From the cell containing the given text, extract its center point as [X, Y] coordinate. 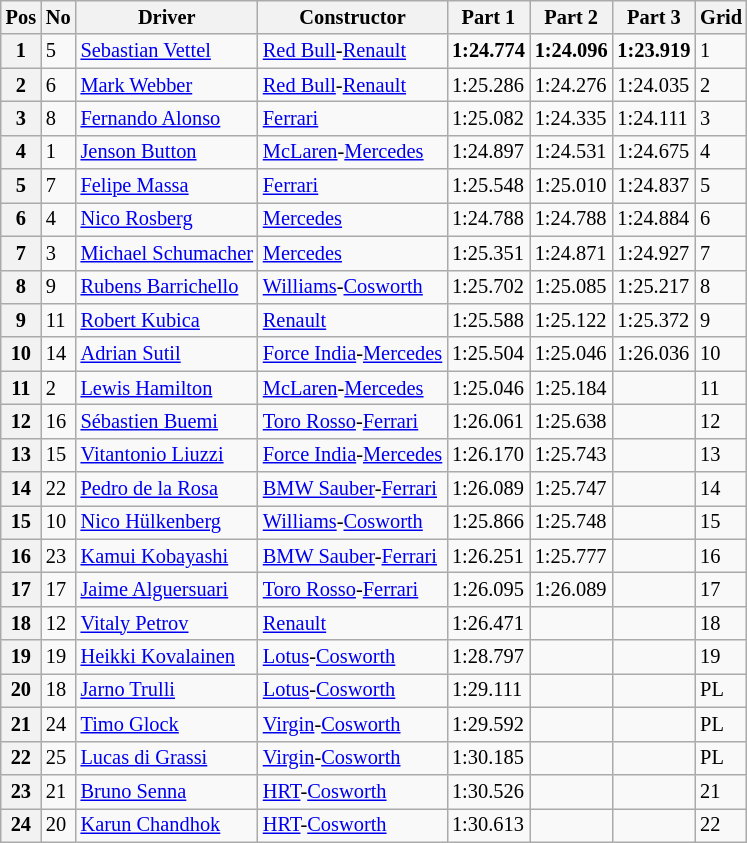
1:24.035 [654, 85]
1:24.884 [654, 219]
Mark Webber [167, 85]
Part 2 [572, 17]
1:25.743 [572, 455]
1:25.702 [488, 287]
1:25.748 [572, 522]
Vitaly Petrov [167, 623]
Part 3 [654, 17]
1:25.010 [572, 186]
Pos [21, 17]
1:25.777 [572, 556]
Felipe Massa [167, 186]
1:24.096 [572, 51]
Heikki Kovalainen [167, 657]
Kamui Kobayashi [167, 556]
1:24.871 [572, 253]
Driver [167, 17]
Lewis Hamilton [167, 388]
1:25.184 [572, 388]
Jarno Trulli [167, 690]
1:25.372 [654, 320]
No [58, 17]
1:26.471 [488, 623]
1:25.638 [572, 421]
Part 1 [488, 17]
Adrian Sutil [167, 354]
Fernando Alonso [167, 118]
1:26.061 [488, 421]
1:24.276 [572, 85]
1:29.111 [488, 690]
1:30.185 [488, 758]
1:26.251 [488, 556]
Vitantonio Liuzzi [167, 455]
1:26.036 [654, 354]
1:25.082 [488, 118]
1:24.897 [488, 152]
1:25.548 [488, 186]
Nico Hülkenberg [167, 522]
1:25.747 [572, 489]
25 [58, 758]
1:30.613 [488, 825]
Sebastian Vettel [167, 51]
1:25.866 [488, 522]
1:25.351 [488, 253]
1:28.797 [488, 657]
Rubens Barrichello [167, 287]
1:25.085 [572, 287]
1:25.286 [488, 85]
1:24.335 [572, 118]
1:24.531 [572, 152]
1:25.504 [488, 354]
1:30.526 [488, 791]
Jaime Alguersuari [167, 589]
1:26.095 [488, 589]
1:26.170 [488, 455]
1:25.588 [488, 320]
1:25.122 [572, 320]
Robert Kubica [167, 320]
Karun Chandhok [167, 825]
1:23.919 [654, 51]
Bruno Senna [167, 791]
Grid [721, 17]
1:24.837 [654, 186]
Nico Rosberg [167, 219]
1:24.774 [488, 51]
Jenson Button [167, 152]
1:24.927 [654, 253]
1:29.592 [488, 724]
Michael Schumacher [167, 253]
Timo Glock [167, 724]
Sébastien Buemi [167, 421]
Lucas di Grassi [167, 758]
1:24.675 [654, 152]
Pedro de la Rosa [167, 489]
Constructor [352, 17]
1:24.111 [654, 118]
1:25.217 [654, 287]
